Determine the (X, Y) coordinate at the center of the cell enclosing the given text.  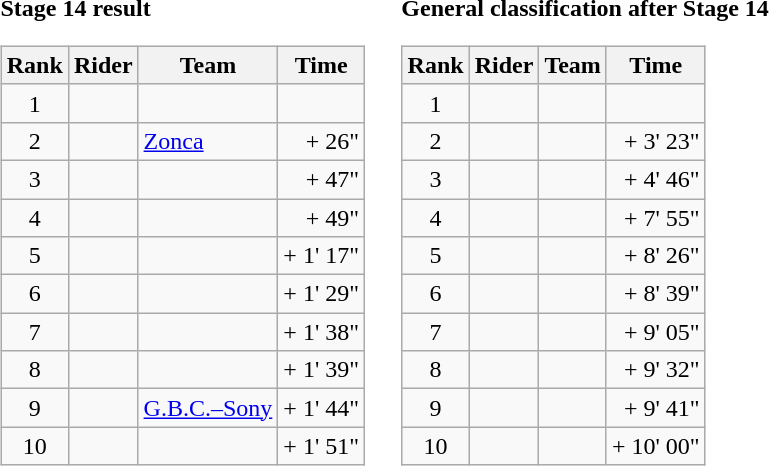
+ 8' 26" (656, 256)
+ 3' 23" (656, 141)
+ 1' 29" (322, 294)
+ 49" (322, 217)
+ 1' 39" (322, 370)
+ 4' 46" (656, 179)
+ 9' 32" (656, 370)
+ 26" (322, 141)
+ 1' 51" (322, 446)
+ 9' 41" (656, 408)
+ 9' 05" (656, 332)
Zonca (208, 141)
+ 47" (322, 179)
+ 8' 39" (656, 294)
+ 7' 55" (656, 217)
+ 10' 00" (656, 446)
+ 1' 17" (322, 256)
+ 1' 38" (322, 332)
+ 1' 44" (322, 408)
G.B.C.–Sony (208, 408)
